Search for the cell housing the specified text and yield its [X, Y] center coordinate. 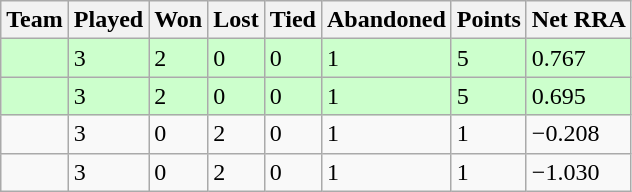
Played [108, 20]
Lost [236, 20]
Abandoned [386, 20]
Net RRA [578, 20]
−0.208 [578, 134]
0.695 [578, 96]
0.767 [578, 58]
−1.030 [578, 172]
Points [488, 20]
Team [35, 20]
Won [178, 20]
Tied [292, 20]
